Output the [X, Y] coordinate of the center of the cell containing the given text.  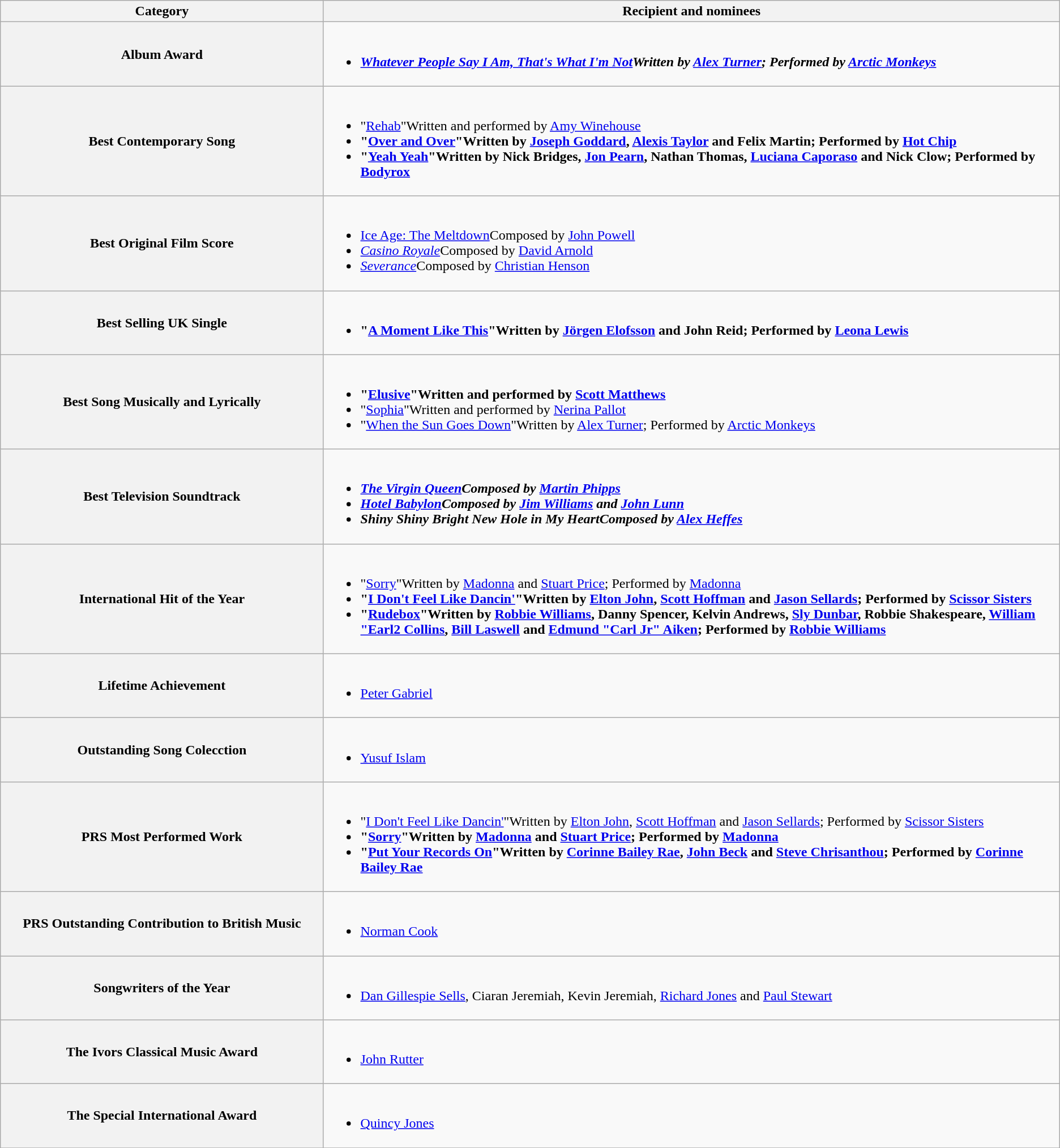
The Special International Award [162, 1116]
Peter Gabriel [691, 685]
PRS Most Performed Work [162, 837]
Norman Cook [691, 923]
Whatever People Say I Am, That's What I'm NotWritten by Alex Turner; Performed by Arctic Monkeys [691, 54]
PRS Outstanding Contribution to British Music [162, 923]
Best Selling UK Single [162, 323]
Album Award [162, 54]
Lifetime Achievement [162, 685]
"A Moment Like This"Written by Jörgen Elofsson and John Reid; Performed by Leona Lewis [691, 323]
Category [162, 11]
Best Television Soundtrack [162, 496]
Ice Age: The MeltdownComposed by John PowellCasino RoyaleComposed by David ArnoldSeveranceComposed by Christian Henson [691, 244]
Best Original Film Score [162, 244]
Outstanding Song Colecction [162, 750]
Quincy Jones [691, 1116]
Songwriters of the Year [162, 988]
Recipient and nominees [691, 11]
John Rutter [691, 1052]
International Hit of the Year [162, 599]
Best Song Musically and Lyrically [162, 402]
Best Contemporary Song [162, 141]
The Ivors Classical Music Award [162, 1052]
Dan Gillespie Sells, Ciaran Jeremiah, Kevin Jeremiah, Richard Jones and Paul Stewart [691, 988]
Yusuf Islam [691, 750]
